Provide the (x, y) coordinate of the cell's center where the given text is located.  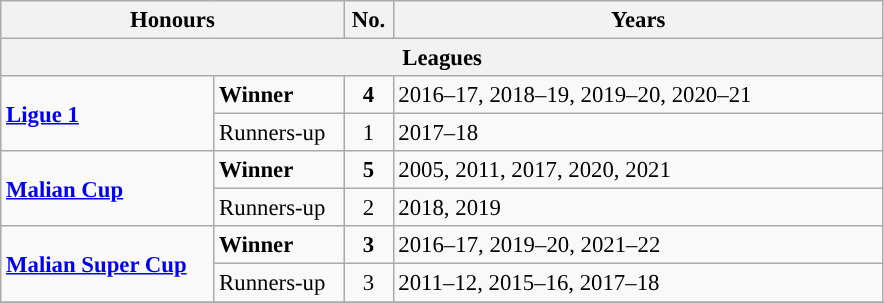
2011–12, 2015–16, 2017–18 (638, 283)
2018, 2019 (638, 208)
No. (368, 20)
2016–17, 2018–19, 2019–20, 2020–21 (638, 95)
Malian Super Cup (108, 264)
4 (368, 95)
Years (638, 20)
2016–17, 2019–20, 2021–22 (638, 245)
Ligue 1 (108, 114)
2005, 2011, 2017, 2020, 2021 (638, 170)
5 (368, 170)
Honours (172, 20)
2017–18 (638, 133)
Leagues (442, 58)
Malian Cup (108, 188)
2 (368, 208)
1 (368, 133)
